Capture the cell that displays the provided text and extract its [x, y] central coordinate. 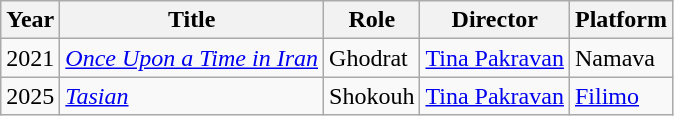
Tasian [192, 96]
Once Upon a Time in Iran [192, 58]
Director [495, 20]
Title [192, 20]
Year [30, 20]
Filimo [620, 96]
2025 [30, 96]
Role [372, 20]
Ghodrat [372, 58]
Shokouh [372, 96]
Platform [620, 20]
Namava [620, 58]
2021 [30, 58]
